Return [x, y] of the center of cell containing provided text 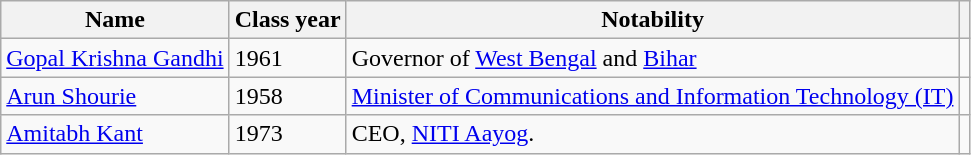
Minister of Communications and Information Technology (IT) [652, 96]
CEO, NITI Aayog. [652, 134]
Governor of West Bengal and Bihar [652, 58]
Gopal Krishna Gandhi [115, 58]
1961 [288, 58]
Notability [652, 20]
Amitabh Kant [115, 134]
Name [115, 20]
Class year [288, 20]
1958 [288, 96]
1973 [288, 134]
Arun Shourie [115, 96]
